Provide the (x, y) coordinate of the cell's center where the given text is located.  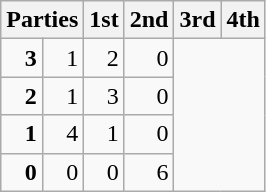
6 (149, 172)
4th (243, 20)
2nd (149, 20)
4 (63, 134)
Parties (42, 20)
3rd (198, 20)
1st (104, 20)
